Output the [x, y] coordinate of the center of the cell containing the given text.  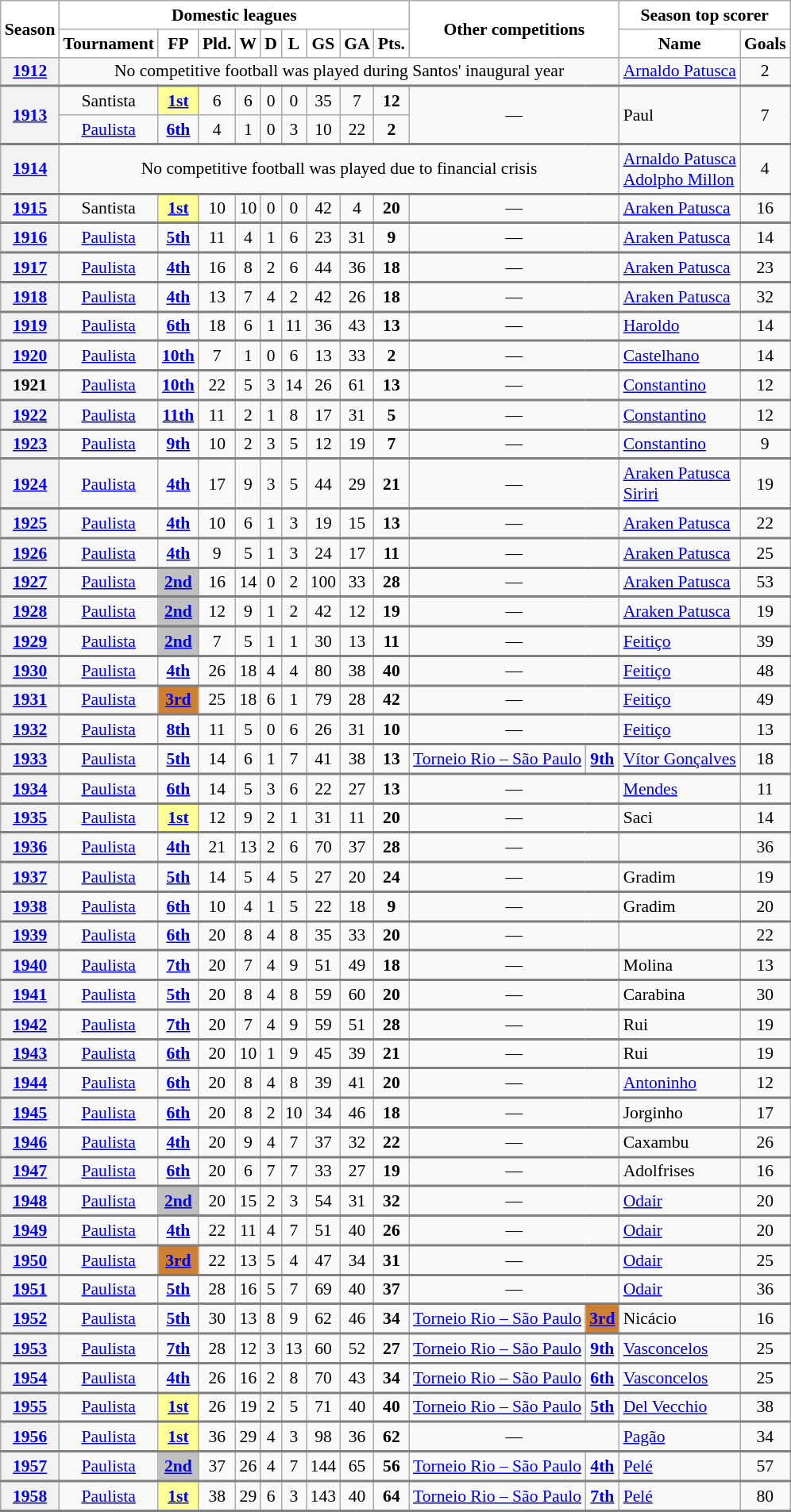
Adolfrises [680, 1172]
1956 [30, 1437]
No competitive football was played due to financial crisis [338, 170]
W [249, 44]
1934 [30, 789]
Nicácio [680, 1319]
1932 [30, 730]
53 [766, 583]
Domestic leagues [233, 15]
1954 [30, 1378]
64 [392, 1495]
Tournament [108, 44]
48 [766, 671]
Castelhano [680, 356]
Vítor Gonçalves [680, 759]
Pts. [392, 44]
144 [324, 1467]
1940 [30, 965]
1921 [30, 386]
65 [357, 1467]
1933 [30, 759]
57 [766, 1467]
45 [324, 1054]
1928 [30, 611]
Jorginho [680, 1113]
54 [324, 1202]
1912 [30, 71]
D [271, 44]
1925 [30, 524]
1913 [30, 116]
1938 [30, 906]
1919 [30, 327]
FP [178, 44]
Other competitions [515, 29]
8th [178, 730]
1922 [30, 414]
79 [324, 700]
1929 [30, 641]
1945 [30, 1113]
11th [178, 414]
Name [680, 44]
Molina [680, 965]
1950 [30, 1260]
1952 [30, 1319]
Arnaldo Patusca [680, 71]
1951 [30, 1289]
1920 [30, 356]
Carabina [680, 995]
1930 [30, 671]
1918 [30, 297]
1955 [30, 1408]
1939 [30, 937]
69 [324, 1289]
1916 [30, 238]
1946 [30, 1143]
Season top scorer [705, 15]
Arnaldo Patusca Adolpho Millon [680, 170]
100 [324, 583]
Araken Patusca Siriri [680, 484]
1941 [30, 995]
47 [324, 1260]
52 [357, 1348]
1936 [30, 848]
71 [324, 1408]
1937 [30, 876]
1917 [30, 267]
Pagão [680, 1437]
Goals [766, 44]
1923 [30, 444]
1931 [30, 700]
61 [357, 386]
1927 [30, 583]
Pld. [218, 44]
1949 [30, 1230]
GA [357, 44]
1958 [30, 1495]
1957 [30, 1467]
No competitive football was played during Santos' inaugural year [338, 71]
L [294, 44]
1914 [30, 170]
Season [30, 29]
Caxambu [680, 1143]
Haroldo [680, 327]
1948 [30, 1202]
1915 [30, 208]
Mendes [680, 789]
1924 [30, 484]
Paul [680, 116]
1953 [30, 1348]
1926 [30, 552]
1943 [30, 1054]
1935 [30, 818]
143 [324, 1495]
Antoninho [680, 1083]
1942 [30, 1024]
56 [392, 1467]
1947 [30, 1172]
98 [324, 1437]
Saci [680, 818]
GS [324, 44]
1944 [30, 1083]
Del Vecchio [680, 1408]
